Find where the given text appears and provide that cell's center as [x, y] coordinate. 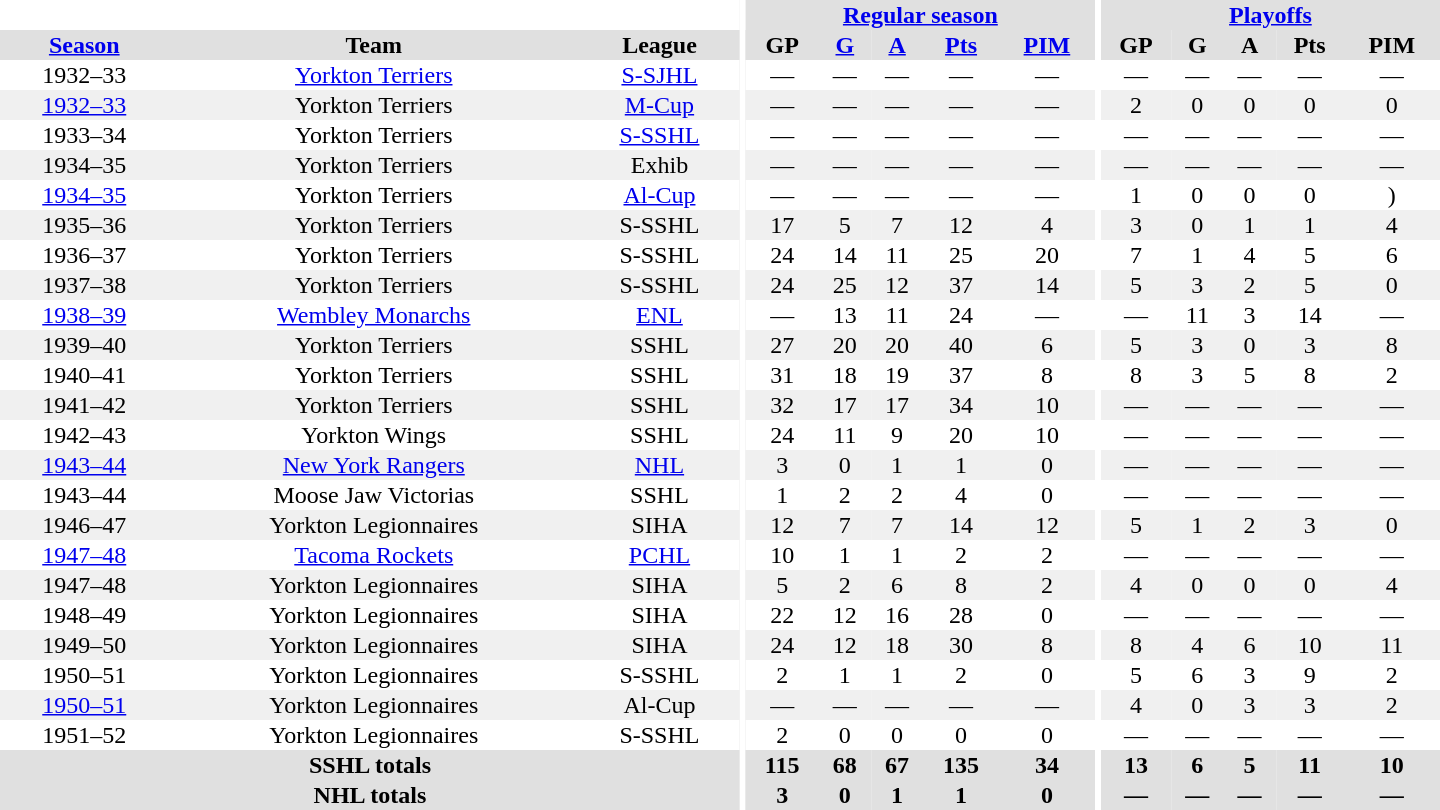
1951–52 [84, 735]
1936–37 [84, 255]
Team [374, 45]
Exhib [660, 165]
New York Rangers [374, 465]
32 [782, 405]
1938–39 [84, 315]
67 [897, 765]
League [660, 45]
27 [782, 345]
Season [84, 45]
Regular season [920, 15]
Yorkton Wings [374, 435]
1933–34 [84, 135]
1942–43 [84, 435]
1940–41 [84, 375]
Wembley Monarchs [374, 315]
ENL [660, 315]
16 [897, 615]
22 [782, 615]
31 [782, 375]
) [1392, 195]
135 [961, 765]
28 [961, 615]
115 [782, 765]
SSHL totals [370, 765]
1937–38 [84, 285]
1939–40 [84, 345]
40 [961, 345]
NHL [660, 465]
19 [897, 375]
1935–36 [84, 225]
M-Cup [660, 105]
Tacoma Rockets [374, 555]
Playoffs [1270, 15]
1948–49 [84, 615]
68 [845, 765]
NHL totals [370, 795]
PCHL [660, 555]
Moose Jaw Victorias [374, 495]
30 [961, 645]
1946–47 [84, 525]
1941–42 [84, 405]
S-SJHL [660, 75]
1949–50 [84, 645]
